Search for the cell housing the specified text and yield its [x, y] center coordinate. 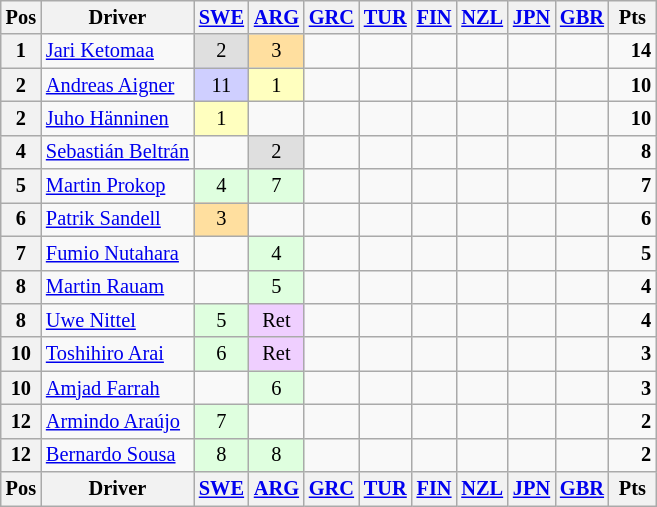
Fumio Nutahara [118, 253]
Amjad Farrah [118, 388]
Andreas Aigner [118, 85]
Jari Ketomaa [118, 51]
Uwe Nittel [118, 320]
Toshihiro Arai [118, 354]
Sebastián Beltrán [118, 152]
Martin Prokop [118, 186]
14 [632, 51]
Juho Hänninen [118, 118]
Armindo Araújo [118, 421]
11 [222, 85]
Patrik Sandell [118, 219]
Martin Rauam [118, 287]
Bernardo Sousa [118, 455]
